Return the [x, y] coordinate for the center point of the cell that contains the specified text.  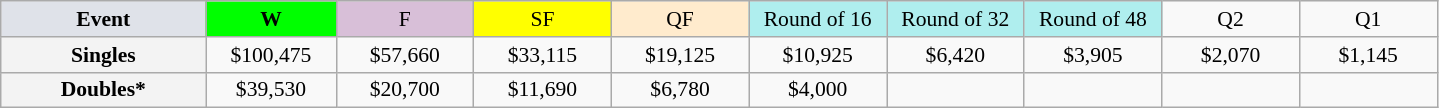
$39,530 [271, 90]
$1,145 [1368, 55]
F [405, 19]
$4,000 [818, 90]
$19,125 [680, 55]
$6,420 [955, 55]
$100,475 [271, 55]
$57,660 [405, 55]
$20,700 [405, 90]
Doubles* [104, 90]
Q2 [1231, 19]
$33,115 [543, 55]
W [271, 19]
Event [104, 19]
Round of 16 [818, 19]
Round of 32 [955, 19]
$10,925 [818, 55]
Round of 48 [1093, 19]
$11,690 [543, 90]
SF [543, 19]
$6,780 [680, 90]
Q1 [1368, 19]
$2,070 [1231, 55]
$3,905 [1093, 55]
QF [680, 19]
Singles [104, 55]
